Return the (x, y) coordinate for the center point of the cell that contains the specified text.  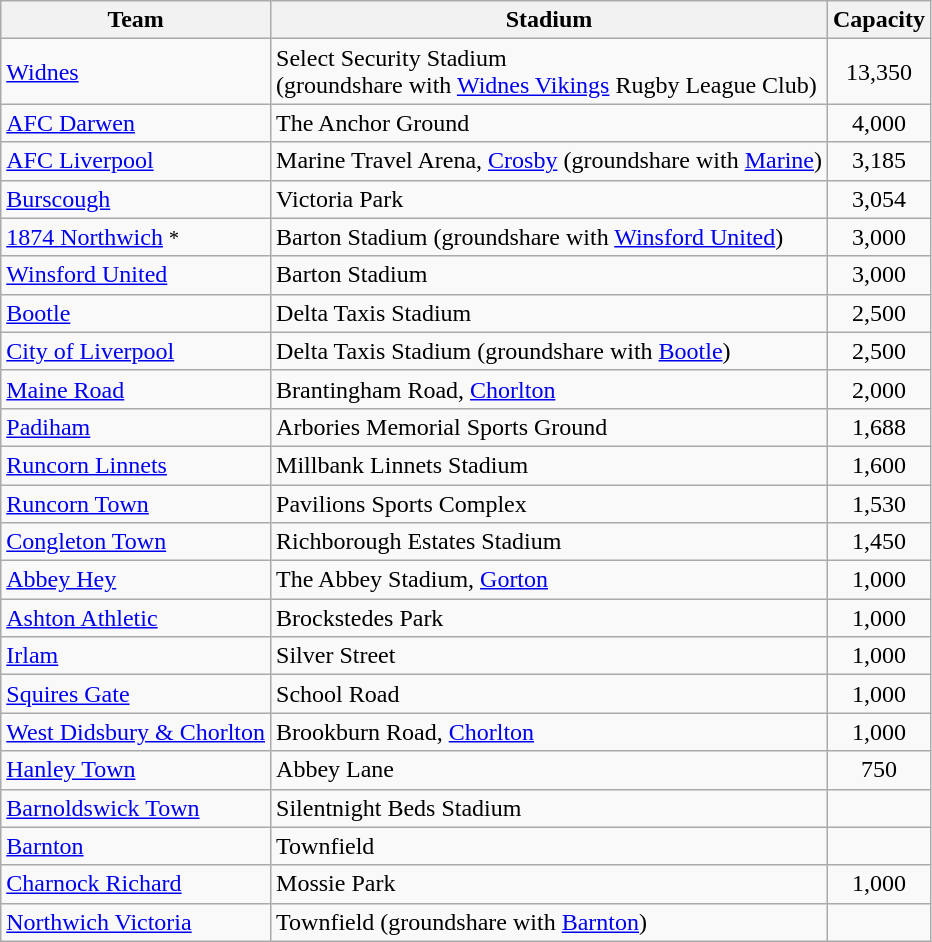
Silentnight Beds Stadium (550, 808)
Hanley Town (136, 770)
Barnoldswick Town (136, 808)
City of Liverpool (136, 351)
Abbey Hey (136, 580)
1,600 (880, 465)
1,688 (880, 427)
Widnes (136, 72)
School Road (550, 694)
1,530 (880, 503)
Winsford United (136, 275)
Irlam (136, 656)
Congleton Town (136, 542)
Squires Gate (136, 694)
1874 Northwich * (136, 237)
Delta Taxis Stadium (550, 313)
Select Security Stadium(groundshare with Widnes Vikings Rugby League Club) (550, 72)
Padiham (136, 427)
Pavilions Sports Complex (550, 503)
1,450 (880, 542)
West Didsbury & Chorlton (136, 732)
Richborough Estates Stadium (550, 542)
3,054 (880, 199)
Charnock Richard (136, 884)
Brockstedes Park (550, 618)
Silver Street (550, 656)
750 (880, 770)
Brookburn Road, Chorlton (550, 732)
Ashton Athletic (136, 618)
Runcorn Town (136, 503)
Brantingham Road, Chorlton (550, 389)
Barton Stadium (550, 275)
Runcorn Linnets (136, 465)
Team (136, 20)
Townfield (550, 846)
Millbank Linnets Stadium (550, 465)
Bootle (136, 313)
Mossie Park (550, 884)
2,000 (880, 389)
Abbey Lane (550, 770)
Barton Stadium (groundshare with Winsford United) (550, 237)
Marine Travel Arena, Crosby (groundshare with Marine) (550, 161)
3,185 (880, 161)
Barnton (136, 846)
Townfield (groundshare with Barnton) (550, 922)
The Abbey Stadium, Gorton (550, 580)
Arbories Memorial Sports Ground (550, 427)
Maine Road (136, 389)
Capacity (880, 20)
AFC Darwen (136, 123)
AFC Liverpool (136, 161)
13,350 (880, 72)
Northwich Victoria (136, 922)
Victoria Park (550, 199)
Burscough (136, 199)
Delta Taxis Stadium (groundshare with Bootle) (550, 351)
The Anchor Ground (550, 123)
Stadium (550, 20)
4,000 (880, 123)
